Return the (x, y) coordinate for the center point of the cell that contains the specified text.  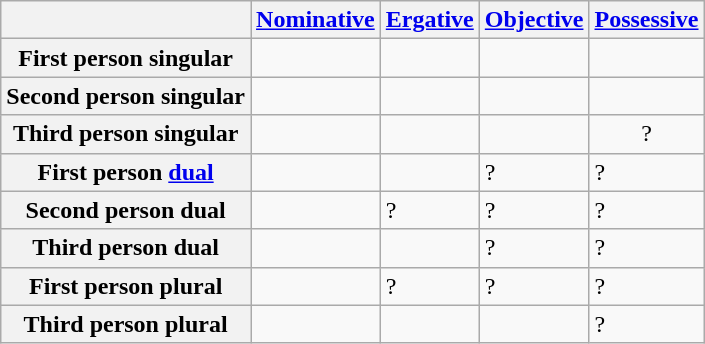
First person singular (126, 58)
First person plural (126, 286)
First person dual (126, 172)
Possessive (646, 20)
Second person singular (126, 96)
Ergative (430, 20)
Second person dual (126, 210)
Third person plural (126, 324)
Third person singular (126, 134)
Nominative (316, 20)
Third person dual (126, 248)
Objective (534, 20)
